Capture the cell that displays the provided text and extract its [X, Y] central coordinate. 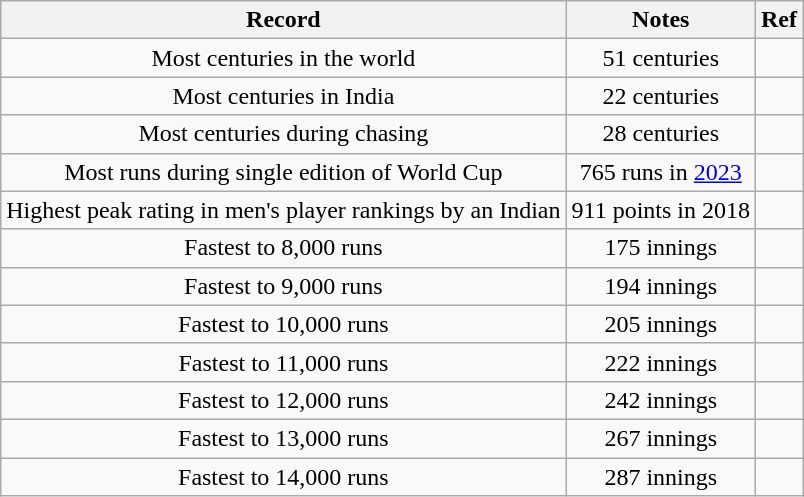
175 innings [661, 248]
Fastest to 9,000 runs [284, 286]
Most centuries in India [284, 96]
911 points in 2018 [661, 210]
Fastest to 8,000 runs [284, 248]
222 innings [661, 362]
Fastest to 10,000 runs [284, 324]
Ref [780, 20]
Most centuries during chasing [284, 134]
765 runs in 2023 [661, 172]
Highest peak rating in men's player rankings by an Indian [284, 210]
28 centuries [661, 134]
Most centuries in the world [284, 58]
Record [284, 20]
Fastest to 11,000 runs [284, 362]
Fastest to 13,000 runs [284, 438]
Most runs during single edition of World Cup [284, 172]
Notes [661, 20]
Fastest to 14,000 runs [284, 477]
205 innings [661, 324]
22 centuries [661, 96]
Fastest to 12,000 runs [284, 400]
242 innings [661, 400]
51 centuries [661, 58]
287 innings [661, 477]
267 innings [661, 438]
194 innings [661, 286]
